Return the (X, Y) coordinate for the center point of the cell that contains the specified text.  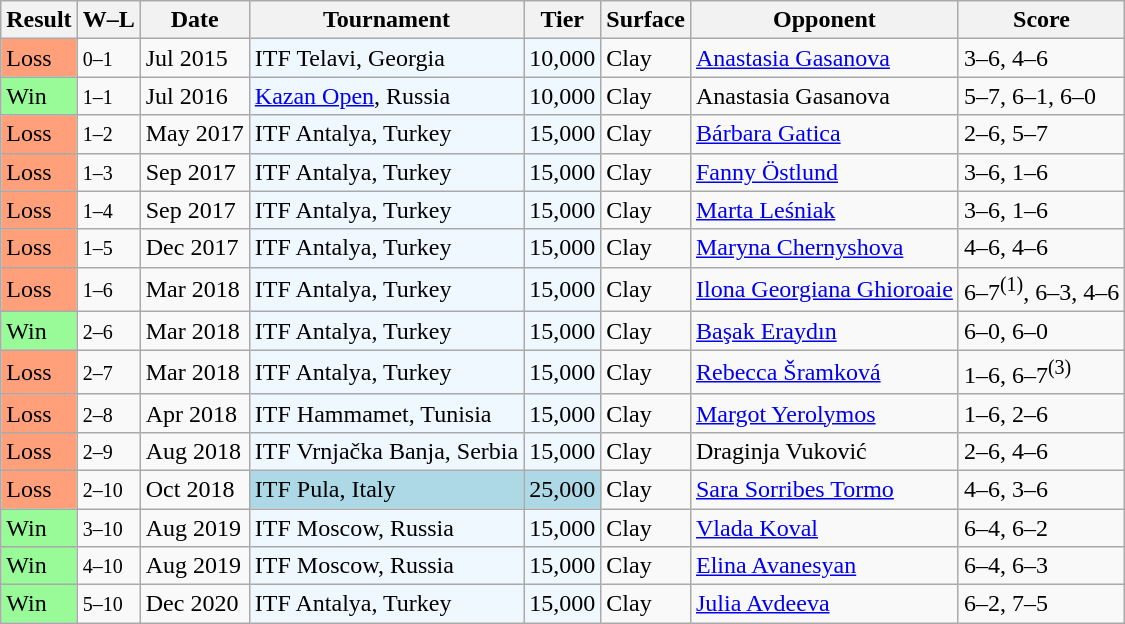
4–6, 3–6 (1041, 489)
May 2017 (194, 134)
Fanny Östlund (824, 172)
2–7 (108, 372)
2–6, 5–7 (1041, 134)
ITF Hammamet, Tunisia (386, 413)
Tournament (386, 20)
1–6, 6–7(3) (1041, 372)
Tier (562, 20)
Başak Eraydın (824, 331)
1–4 (108, 210)
5–7, 6–1, 6–0 (1041, 96)
Result (39, 20)
1–1 (108, 96)
Margot Yerolymos (824, 413)
2–8 (108, 413)
Jul 2015 (194, 58)
2–10 (108, 489)
6–7(1), 6–3, 4–6 (1041, 290)
Vlada Koval (824, 528)
Kazan Open, Russia (386, 96)
Oct 2018 (194, 489)
6–4, 6–3 (1041, 566)
Apr 2018 (194, 413)
Bárbara Gatica (824, 134)
Ilona Georgiana Ghioroaie (824, 290)
3–6, 4–6 (1041, 58)
1–2 (108, 134)
Draginja Vuković (824, 451)
Dec 2017 (194, 248)
Score (1041, 20)
ITF Telavi, Georgia (386, 58)
2–6, 4–6 (1041, 451)
6–2, 7–5 (1041, 604)
1–5 (108, 248)
6–4, 6–2 (1041, 528)
Opponent (824, 20)
1–6 (108, 290)
Sara Sorribes Tormo (824, 489)
Maryna Chernyshova (824, 248)
Surface (646, 20)
4–6, 4–6 (1041, 248)
Jul 2016 (194, 96)
Dec 2020 (194, 604)
6–0, 6–0 (1041, 331)
5–10 (108, 604)
Marta Leśniak (824, 210)
ITF Vrnjačka Banja, Serbia (386, 451)
1–3 (108, 172)
1–6, 2–6 (1041, 413)
Aug 2018 (194, 451)
2–6 (108, 331)
3–10 (108, 528)
2–9 (108, 451)
25,000 (562, 489)
ITF Pula, Italy (386, 489)
Date (194, 20)
Julia Avdeeva (824, 604)
Rebecca Šramková (824, 372)
0–1 (108, 58)
4–10 (108, 566)
W–L (108, 20)
Elina Avanesyan (824, 566)
